Provide the [X, Y] coordinate of the cell's center where the given text is located.  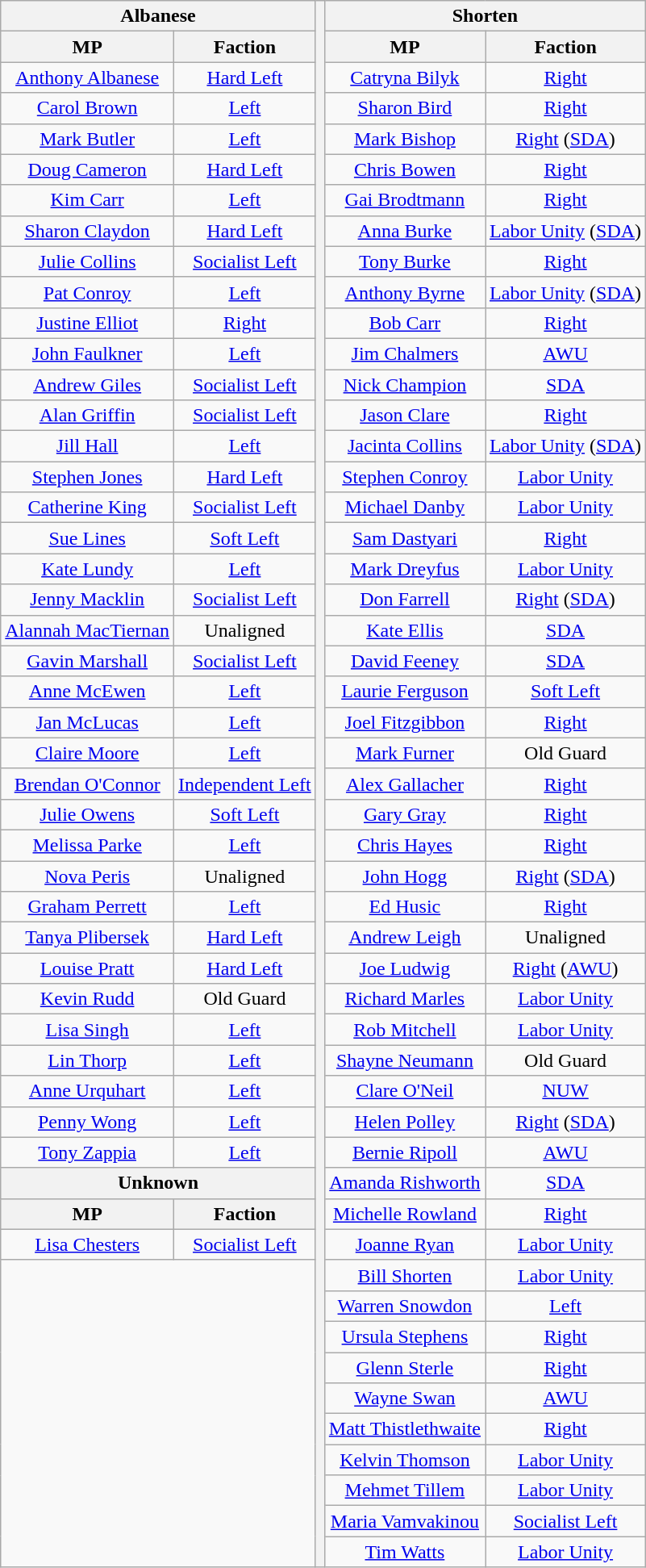
Matt Thistlethwaite [405, 1429]
Unknown [158, 1183]
Tony Zappia [87, 1152]
Lin Thorp [87, 1060]
Stephen Conroy [405, 477]
Lisa Chesters [87, 1244]
Maria Vamvakinou [405, 1521]
Stephen Jones [87, 477]
Claire Moore [87, 753]
Sharon Claydon [87, 231]
Laurie Ferguson [405, 692]
Michael Danby [405, 508]
Wayne Swan [405, 1399]
Alex Gallacher [405, 784]
Tanya Plibersek [87, 938]
Kelvin Thomson [405, 1460]
Kim Carr [87, 200]
Nick Champion [405, 385]
David Feeney [405, 661]
Lisa Singh [87, 1030]
Mark Bishop [405, 139]
Right (AWU) [566, 968]
Rob Mitchell [405, 1030]
Jenny Macklin [87, 600]
Don Farrell [405, 600]
Catherine King [87, 508]
Bernie Ripoll [405, 1152]
Kevin Rudd [87, 999]
Shayne Neumann [405, 1060]
Michelle Rowland [405, 1214]
Glenn Sterle [405, 1368]
Anne Urquhart [87, 1091]
Penny Wong [87, 1122]
Amanda Rishworth [405, 1183]
Shorten [485, 16]
Joel Fitzgibbon [405, 722]
Bob Carr [405, 323]
Sam Dastyari [405, 538]
Jason Clare [405, 416]
Julie Collins [87, 261]
Jacinta Collins [405, 446]
Alan Griffin [87, 416]
Jill Hall [87, 446]
Brendan O'Connor [87, 784]
Tony Burke [405, 261]
Nova Peris [87, 876]
Jim Chalmers [405, 353]
Tim Watts [405, 1552]
Carol Brown [87, 108]
Kate Lundy [87, 569]
Sharon Bird [405, 108]
Mehmet Tillem [405, 1491]
Doug Cameron [87, 169]
Chris Bowen [405, 169]
Gary Gray [405, 814]
Sue Lines [87, 538]
NUW [566, 1091]
Andrew Leigh [405, 938]
Anthony Albanese [87, 77]
Richard Marles [405, 999]
Anthony Byrne [405, 292]
Chris Hayes [405, 845]
Catryna Bilyk [405, 77]
Joe Ludwig [405, 968]
Gai Brodtmann [405, 200]
Alannah MacTiernan [87, 630]
Pat Conroy [87, 292]
Melissa Parke [87, 845]
Anna Burke [405, 231]
Independent Left [245, 784]
Graham Perrett [87, 907]
Ed Husic [405, 907]
Mark Dreyfus [405, 569]
Kate Ellis [405, 630]
Mark Butler [87, 139]
Andrew Giles [87, 385]
Mark Furner [405, 753]
Anne McEwen [87, 692]
Julie Owens [87, 814]
Joanne Ryan [405, 1244]
Clare O'Neil [405, 1091]
John Faulkner [87, 353]
Albanese [158, 16]
Justine Elliot [87, 323]
John Hogg [405, 876]
Bill Shorten [405, 1275]
Helen Polley [405, 1122]
Jan McLucas [87, 722]
Ursula Stephens [405, 1336]
Gavin Marshall [87, 661]
Warren Snowdon [405, 1306]
Louise Pratt [87, 968]
